Output the [X, Y] coordinate of the center of the cell containing the given text.  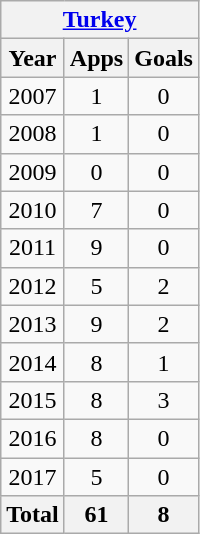
2011 [33, 248]
Goals [164, 58]
Year [33, 58]
Turkey [100, 20]
2017 [33, 477]
2010 [33, 210]
7 [96, 210]
2013 [33, 324]
Total [33, 515]
Apps [96, 58]
61 [96, 515]
3 [164, 400]
2009 [33, 172]
2007 [33, 96]
2015 [33, 400]
2012 [33, 286]
2016 [33, 438]
2008 [33, 134]
2014 [33, 362]
